Find where the given text appears and provide that cell's center as (X, Y) coordinate. 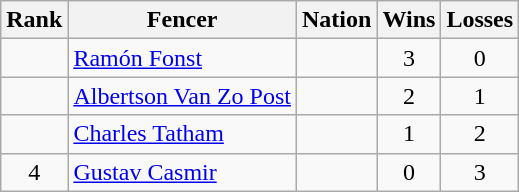
Fencer (182, 20)
Losses (480, 20)
Albertson Van Zo Post (182, 96)
Wins (409, 20)
Gustav Casmir (182, 172)
Charles Tatham (182, 134)
Nation (336, 20)
Rank (34, 20)
4 (34, 172)
Ramón Fonst (182, 58)
